Search for the cell housing the specified text and yield its [X, Y] center coordinate. 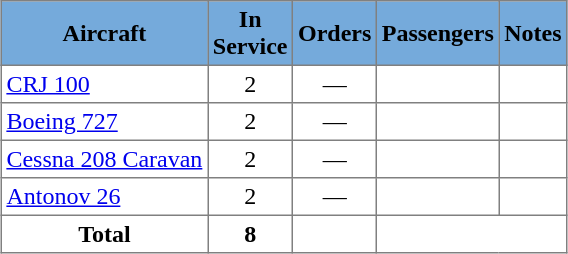
Notes [533, 33]
8 [250, 234]
Cessna 208 Caravan [104, 159]
Aircraft [104, 33]
Total [104, 234]
Passengers [438, 33]
Orders [335, 33]
Boeing 727 [104, 122]
Antonov 26 [104, 197]
InService [250, 33]
CRJ 100 [104, 84]
